Provide the [x, y] coordinate of the cell's center where the given text is located.  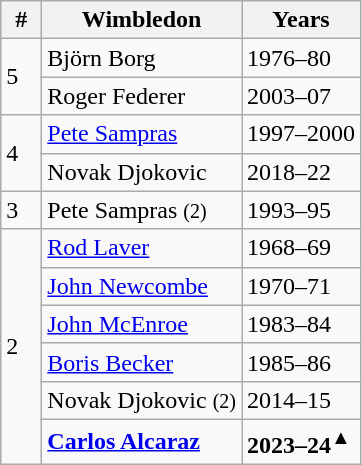
Carlos Alcaraz [142, 442]
John McEnroe [142, 324]
Boris Becker [142, 362]
Wimbledon [142, 20]
1985–86 [302, 362]
2023–24▲ [302, 442]
Pete Sampras (2) [142, 210]
3 [22, 210]
# [22, 20]
2014–15 [302, 400]
5 [22, 77]
1983–84 [302, 324]
2018–22 [302, 172]
Rod Laver [142, 248]
1976–80 [302, 58]
Novak Djokovic (2) [142, 400]
2 [22, 346]
2003–07 [302, 96]
Novak Djokovic [142, 172]
Pete Sampras [142, 134]
Roger Federer [142, 96]
1968–69 [302, 248]
John Newcombe [142, 286]
1997–2000 [302, 134]
1993–95 [302, 210]
1970–71 [302, 286]
4 [22, 153]
Years [302, 20]
Björn Borg [142, 58]
